Return the [x, y] coordinate for the center point of the cell that contains the specified text.  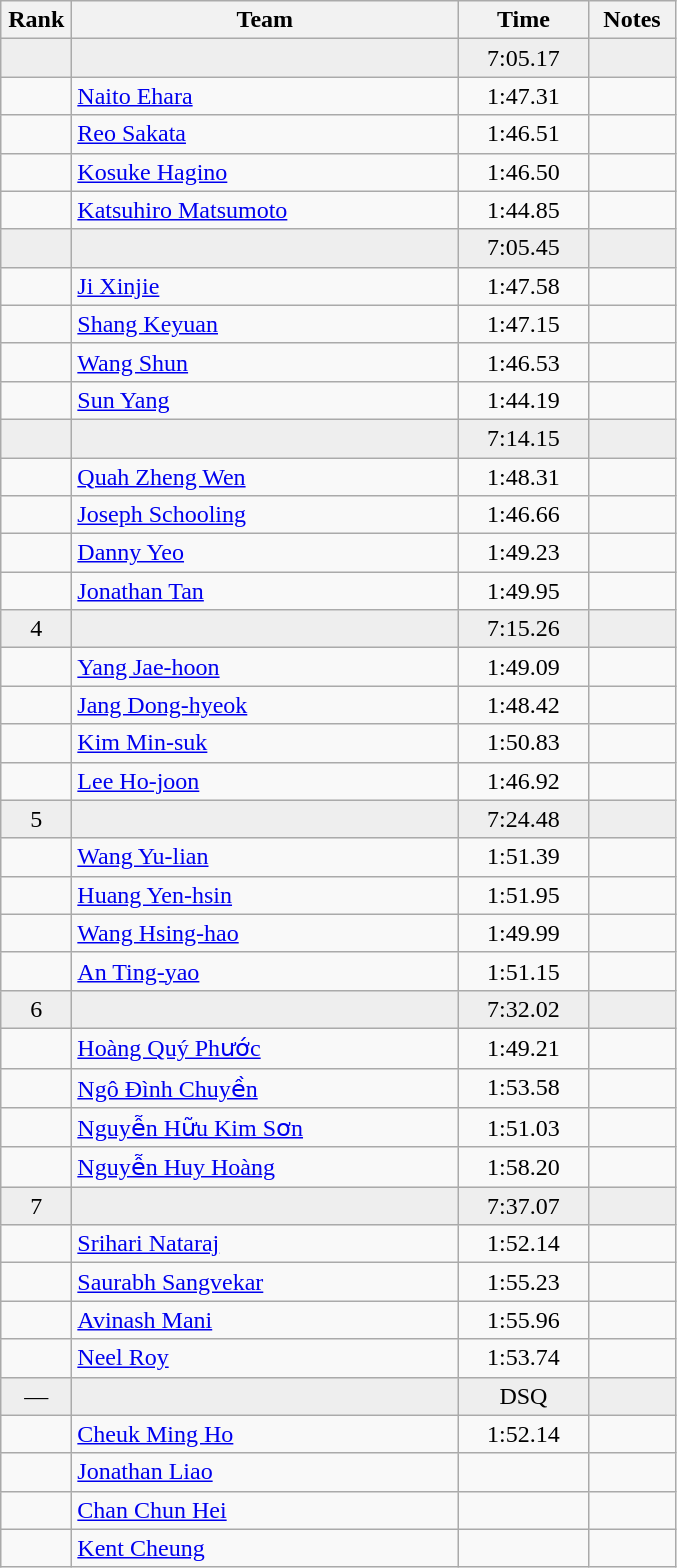
1:49.95 [524, 591]
Reo Sakata [265, 134]
4 [36, 629]
Jonathan Tan [265, 591]
DSQ [524, 1396]
1:46.92 [524, 781]
Katsuhiro Matsumoto [265, 210]
Chan Chun Hei [265, 1510]
Saurabh Sangvekar [265, 1282]
Kosuke Hagino [265, 172]
Wang Shun [265, 362]
Shang Keyuan [265, 324]
1:48.31 [524, 477]
1:44.85 [524, 210]
1:58.20 [524, 1167]
Srihari Nataraj [265, 1244]
Wang Yu-lian [265, 857]
1:46.53 [524, 362]
1:49.09 [524, 667]
Team [265, 20]
Joseph Schooling [265, 515]
Cheuk Ming Ho [265, 1434]
Ji Xinjie [265, 286]
1:49.21 [524, 1048]
Nguyễn Hữu Kim Sơn [265, 1128]
Sun Yang [265, 400]
1:53.74 [524, 1358]
1:55.23 [524, 1282]
Avinash Mani [265, 1320]
1:51.03 [524, 1128]
Time [524, 20]
Naito Ehara [265, 96]
Neel Roy [265, 1358]
7:05.45 [524, 248]
Ngô Đình Chuyền [265, 1088]
7:14.15 [524, 438]
6 [36, 1009]
Nguyễn Huy Hoàng [265, 1167]
Notes [632, 20]
Hoàng Quý Phước [265, 1048]
1:50.83 [524, 743]
1:55.96 [524, 1320]
1:46.66 [524, 515]
1:44.19 [524, 400]
1:49.23 [524, 553]
Quah Zheng Wen [265, 477]
1:47.58 [524, 286]
Kim Min-suk [265, 743]
— [36, 1396]
Lee Ho-joon [265, 781]
1:47.15 [524, 324]
1:46.51 [524, 134]
Rank [36, 20]
7:37.07 [524, 1206]
Wang Hsing-hao [265, 933]
7:24.48 [524, 819]
5 [36, 819]
An Ting-yao [265, 971]
1:51.15 [524, 971]
7:05.17 [524, 58]
Yang Jae-hoon [265, 667]
Danny Yeo [265, 553]
1:46.50 [524, 172]
1:48.42 [524, 705]
1:53.58 [524, 1088]
Jonathan Liao [265, 1472]
1:51.39 [524, 857]
Huang Yen-hsin [265, 895]
Jang Dong-hyeok [265, 705]
Kent Cheung [265, 1548]
7:32.02 [524, 1009]
1:49.99 [524, 933]
7:15.26 [524, 629]
7 [36, 1206]
1:51.95 [524, 895]
1:47.31 [524, 96]
